Pinpoint the cell where the given text exists, returning its (X, Y) midpoint coordinate. 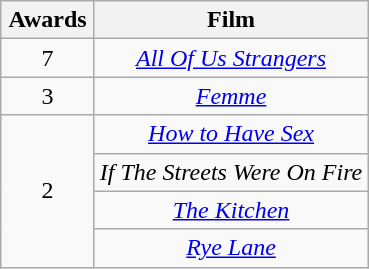
Film (230, 20)
The Kitchen (230, 210)
All Of Us Strangers (230, 58)
How to Have Sex (230, 134)
2 (48, 191)
3 (48, 96)
If The Streets Were On Fire (230, 172)
Femme (230, 96)
Rye Lane (230, 248)
Awards (48, 20)
7 (48, 58)
